Detect which cell encompasses the target text, then output its (X, Y) center coordinate. 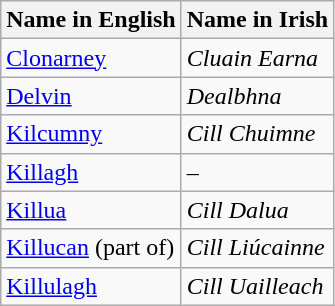
Killua (91, 210)
Cill Liúcainne (257, 248)
Clonarney (91, 58)
Name in English (91, 20)
Delvin (91, 96)
Cill Dalua (257, 210)
Killulagh (91, 286)
Kilcumny (91, 134)
Cill Chuimne (257, 134)
– (257, 172)
Cill Uailleach (257, 286)
Killagh (91, 172)
Name in Irish (257, 20)
Cluain Earna (257, 58)
Killucan (part of) (91, 248)
Dealbhna (257, 96)
